For the text-containing cell, return its midpoint in (x, y) coordinate format. 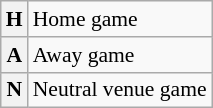
Away game (120, 55)
A (14, 55)
H (14, 19)
N (14, 90)
Neutral venue game (120, 90)
Home game (120, 19)
